Search for the cell housing the specified text and yield its [X, Y] center coordinate. 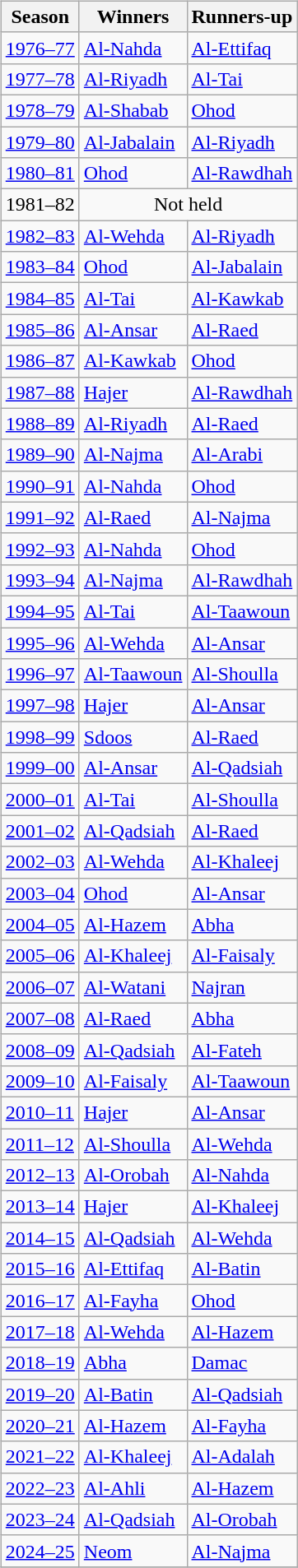
1990–91 [40, 486]
2007–08 [40, 1018]
2000–01 [40, 800]
Najran [242, 987]
2014–15 [40, 1238]
Al-Ahli [133, 1488]
2012–13 [40, 1176]
Al-Fateh [242, 1050]
2013–14 [40, 1207]
1997–98 [40, 706]
1980–81 [40, 174]
1995–96 [40, 643]
2001–02 [40, 831]
2017–18 [40, 1332]
Al-Adalah [242, 1457]
Sdoos [133, 737]
2023–24 [40, 1519]
1998–99 [40, 737]
1981–82 [40, 205]
Runners-up [242, 16]
Season [40, 16]
2024–25 [40, 1551]
1996–97 [40, 675]
Al-Watani [133, 987]
1994–95 [40, 611]
1977–78 [40, 79]
1987–88 [40, 392]
1976–77 [40, 48]
1992–93 [40, 549]
1984–85 [40, 299]
2021–22 [40, 1457]
Not held [188, 205]
1991–92 [40, 517]
1999–00 [40, 768]
2003–04 [40, 893]
Al-Arabi [242, 455]
1993–94 [40, 580]
2016–17 [40, 1301]
1982–83 [40, 236]
2011–12 [40, 1144]
1985–86 [40, 330]
1979–80 [40, 142]
1978–79 [40, 110]
2004–05 [40, 925]
2002–03 [40, 862]
2005–06 [40, 956]
Damac [242, 1363]
2015–16 [40, 1269]
1983–84 [40, 267]
Neom [133, 1551]
2019–20 [40, 1394]
2008–09 [40, 1050]
2006–07 [40, 987]
2022–23 [40, 1488]
Winners [133, 16]
1986–87 [40, 361]
Al-Shabab [133, 110]
2020–21 [40, 1426]
1989–90 [40, 455]
2009–10 [40, 1081]
2018–19 [40, 1363]
2010–11 [40, 1112]
1988–89 [40, 424]
